Return [x, y] of the center of cell containing provided text 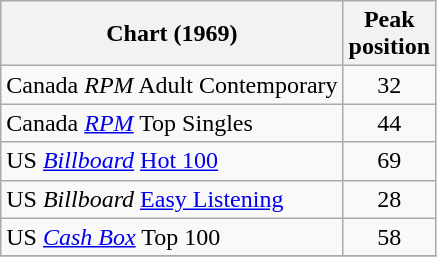
US Billboard Easy Listening [172, 199]
28 [389, 199]
Chart (1969) [172, 34]
US Billboard Hot 100 [172, 161]
Canada RPM Top Singles [172, 123]
32 [389, 85]
69 [389, 161]
Peakposition [389, 34]
44 [389, 123]
Canada RPM Adult Contemporary [172, 85]
US Cash Box Top 100 [172, 237]
58 [389, 237]
